Identify which cell holds the provided text, then report its [X, Y] central coordinate. 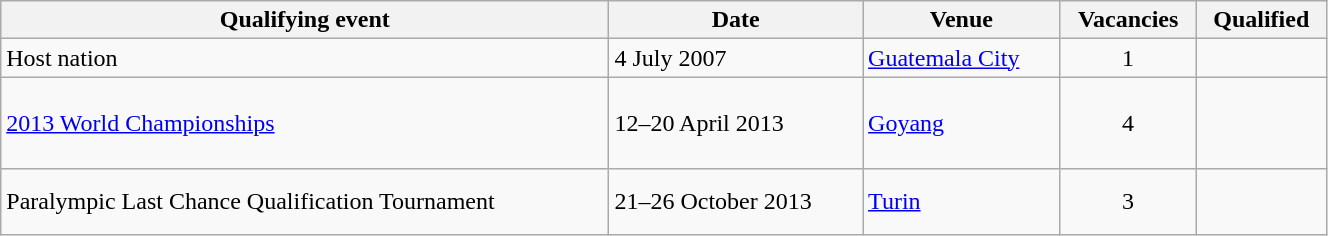
Goyang [962, 123]
2013 World Championships [305, 123]
Qualifying event [305, 20]
Qualified [1261, 20]
Guatemala City [962, 58]
Vacancies [1128, 20]
21–26 October 2013 [736, 202]
3 [1128, 202]
1 [1128, 58]
12–20 April 2013 [736, 123]
Host nation [305, 58]
Turin [962, 202]
Date [736, 20]
4 [1128, 123]
4 July 2007 [736, 58]
Paralympic Last Chance Qualification Tournament [305, 202]
Venue [962, 20]
